Determine the (x, y) coordinate at the center of the cell enclosing the given text.  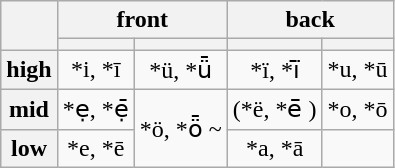
*u, *ū (358, 70)
low (29, 148)
*ï, *ï̄ (274, 70)
high (29, 70)
front (142, 20)
*ü, *ǖ (180, 70)
*o, *ō (358, 109)
*e, *ē (96, 148)
*a, *ā (274, 148)
*ö, *ȫ ~ (180, 128)
back (310, 20)
mid (29, 109)
*i, *ī (96, 70)
(*ë, *ë̄ ) (274, 109)
*ẹ, *ẹ̄ (96, 109)
